Search for the cell housing the specified text and yield its [x, y] center coordinate. 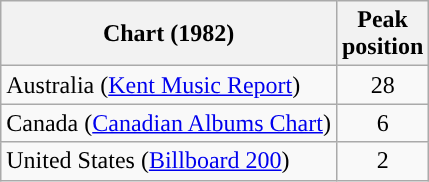
Chart (1982) [169, 34]
Australia (Kent Music Report) [169, 85]
2 [382, 161]
Canada (Canadian Albums Chart) [169, 123]
6 [382, 123]
United States (Billboard 200) [169, 161]
28 [382, 85]
Peakposition [382, 34]
